For the text-containing cell, return its midpoint in [x, y] coordinate format. 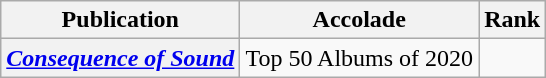
Rank [512, 20]
Publication [120, 20]
Consequence of Sound [120, 58]
Accolade [360, 20]
Top 50 Albums of 2020 [360, 58]
